Provide the [x, y] coordinate of the cell's center where the given text is located.  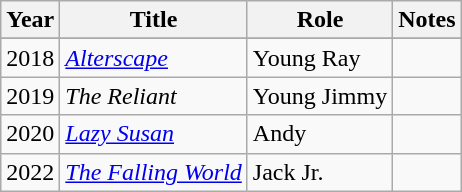
Jack Jr. [320, 172]
Alterscape [154, 58]
Year [30, 20]
Lazy Susan [154, 134]
2020 [30, 134]
The Reliant [154, 96]
2022 [30, 172]
Andy [320, 134]
The Falling World [154, 172]
Notes [427, 20]
2019 [30, 96]
2018 [30, 58]
Title [154, 20]
Role [320, 20]
Young Ray [320, 58]
Young Jimmy [320, 96]
